Return the [x, y] coordinate for the center point of the cell that contains the specified text.  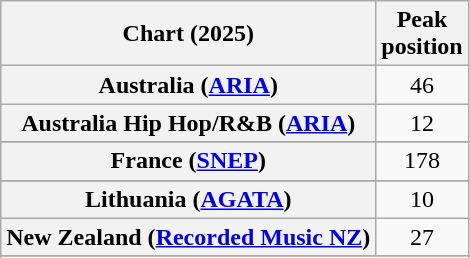
178 [422, 161]
France (SNEP) [188, 161]
Peakposition [422, 34]
10 [422, 199]
46 [422, 85]
Chart (2025) [188, 34]
Lithuania (AGATA) [188, 199]
New Zealand (Recorded Music NZ) [188, 237]
27 [422, 237]
Australia (ARIA) [188, 85]
12 [422, 123]
Australia Hip Hop/R&B (ARIA) [188, 123]
